Find where the given text appears and provide that cell's center as (x, y) coordinate. 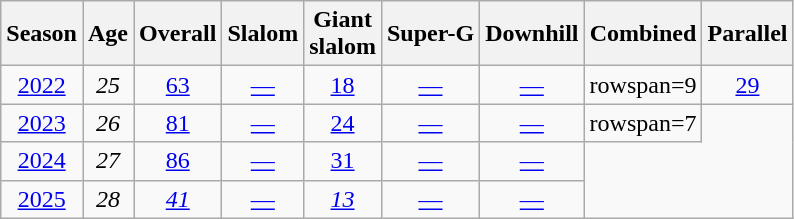
31 (343, 161)
86 (178, 161)
81 (178, 123)
27 (108, 161)
Giantslalom (343, 34)
41 (178, 199)
Parallel (748, 34)
28 (108, 199)
Combined (643, 34)
29 (748, 85)
63 (178, 85)
rowspan=7 (643, 123)
24 (343, 123)
Super-G (430, 34)
Downhill (532, 34)
Age (108, 34)
2023 (42, 123)
26 (108, 123)
2024 (42, 161)
25 (108, 85)
Season (42, 34)
Overall (178, 34)
13 (343, 199)
rowspan=9 (643, 85)
Slalom (263, 34)
2025 (42, 199)
2022 (42, 85)
18 (343, 85)
